From the cell containing the given text, extract its center point as (X, Y) coordinate. 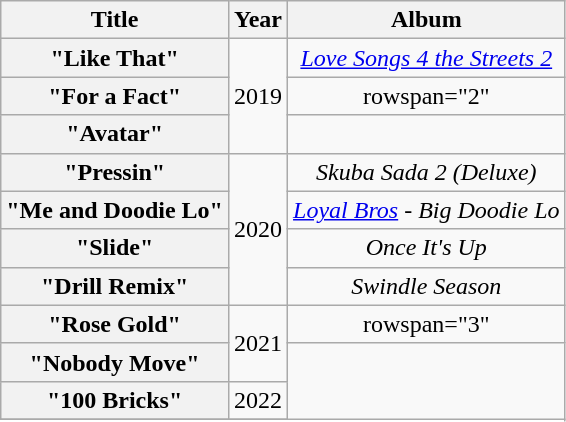
Album (427, 20)
"Drill Remix" (115, 286)
Loyal Bros - Big Doodie Lo (427, 210)
2020 (258, 229)
Year (258, 20)
"For a Fact" (115, 96)
Once It's Up (427, 248)
"Avatar" (115, 134)
"Rose Gold" (115, 324)
Skuba Sada 2 (Deluxe) (427, 172)
2021 (258, 343)
Title (115, 20)
2022 (258, 400)
"Me and Doodie Lo" (115, 210)
Swindle Season (427, 286)
"100 Bricks" (115, 400)
Love Songs 4 the Streets 2 (427, 58)
"Pressin" (115, 172)
"Slide" (115, 248)
rowspan="3" (427, 324)
2019 (258, 96)
"Nobody Move" (115, 362)
"Like That" (115, 58)
rowspan="2" (427, 96)
